Provide the (X, Y) coordinate of the cell's center where the given text is located.  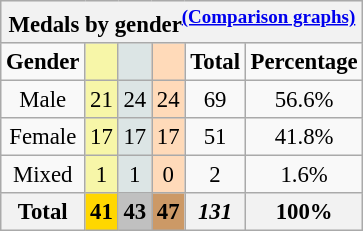
Female (43, 137)
69 (215, 100)
0 (168, 175)
56.6% (304, 100)
41.8% (304, 137)
1.6% (304, 175)
Mixed (43, 175)
Male (43, 100)
Percentage (304, 62)
Total (215, 62)
21 (102, 100)
51 (215, 137)
Gender (43, 62)
Medals by gender(Comparison graphs) (182, 22)
2 (215, 175)
